Return [X, Y] of the center of cell containing provided text 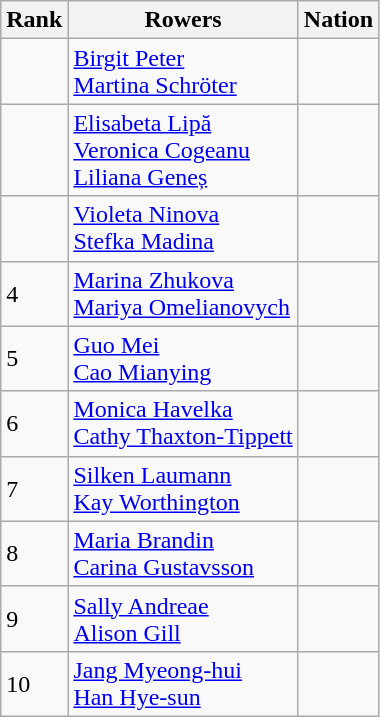
4 [34, 294]
6 [34, 424]
7 [34, 488]
Monica HavelkaCathy Thaxton-Tippett [183, 424]
Jang Myeong-huiHan Hye-sun [183, 684]
Nation [338, 20]
Birgit PeterMartina Schröter [183, 72]
Sally AndreaeAlison Gill [183, 618]
Rowers [183, 20]
Rank [34, 20]
Silken LaumannKay Worthington [183, 488]
Maria BrandinCarina Gustavsson [183, 554]
Violeta NinovaStefka Madina [183, 228]
10 [34, 684]
5 [34, 358]
8 [34, 554]
Guo MeiCao Mianying [183, 358]
Marina ZhukovaMariya Omelianovych [183, 294]
9 [34, 618]
Elisabeta LipăVeronica CogeanuLiliana Geneș [183, 150]
